Return the [x, y] coordinate for the center point of the cell that contains the specified text.  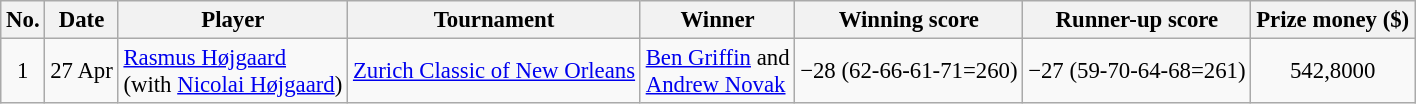
1 [23, 72]
27 Apr [82, 72]
542,8000 [1333, 72]
Zurich Classic of New Orleans [494, 72]
Tournament [494, 20]
Runner-up score [1137, 20]
Prize money ($) [1333, 20]
−28 (62-66-61-71=260) [909, 72]
Player [233, 20]
Rasmus Højgaard(with Nicolai Højgaard) [233, 72]
Winner [717, 20]
Winning score [909, 20]
No. [23, 20]
Ben Griffin and Andrew Novak [717, 72]
−27 (59-70-64-68=261) [1137, 72]
Date [82, 20]
